Detect which cell encompasses the target text, then output its (x, y) center coordinate. 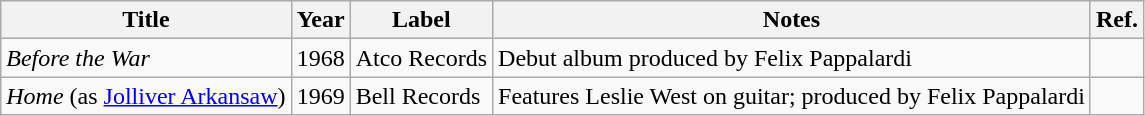
Debut album produced by Felix Pappalardi (792, 58)
Before the War (146, 58)
Title (146, 20)
Features Leslie West on guitar; produced by Felix Pappalardi (792, 96)
Ref. (1116, 20)
1968 (320, 58)
1969 (320, 96)
Bell Records (421, 96)
Notes (792, 20)
Year (320, 20)
Atco Records (421, 58)
Home (as Jolliver Arkansaw) (146, 96)
Label (421, 20)
